Identify which cell holds the provided text, then report its [X, Y] central coordinate. 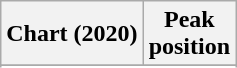
Chart (2020) [72, 34]
Peakposition [189, 34]
